For the text-containing cell, return its midpoint in [X, Y] coordinate format. 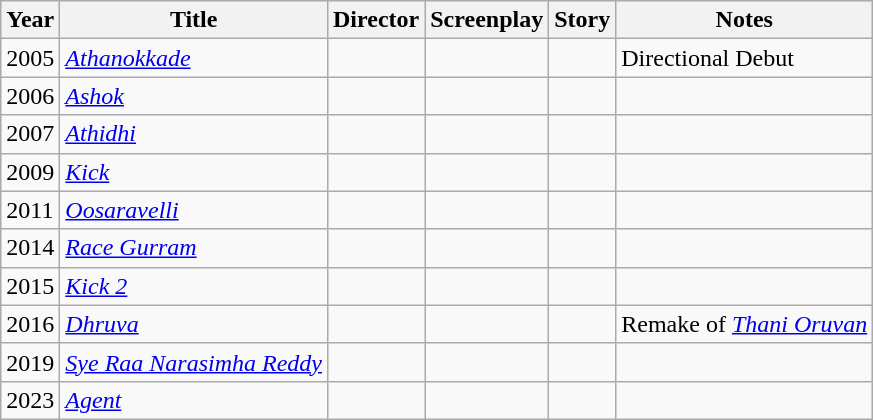
Story [582, 20]
Ashok [194, 96]
Year [30, 20]
Screenplay [487, 20]
2005 [30, 58]
Oosaravelli [194, 210]
Director [376, 20]
Sye Raa Narasimha Reddy [194, 362]
Directional Debut [744, 58]
Athanokkade [194, 58]
Title [194, 20]
2019 [30, 362]
2009 [30, 172]
Agent [194, 400]
2014 [30, 248]
Kick 2 [194, 286]
Athidhi [194, 134]
2006 [30, 96]
2007 [30, 134]
2015 [30, 286]
2023 [30, 400]
Kick [194, 172]
2016 [30, 324]
2011 [30, 210]
Notes [744, 20]
Dhruva [194, 324]
Remake of Thani Oruvan [744, 324]
Race Gurram [194, 248]
